For the text-containing cell, return its midpoint in (X, Y) coordinate format. 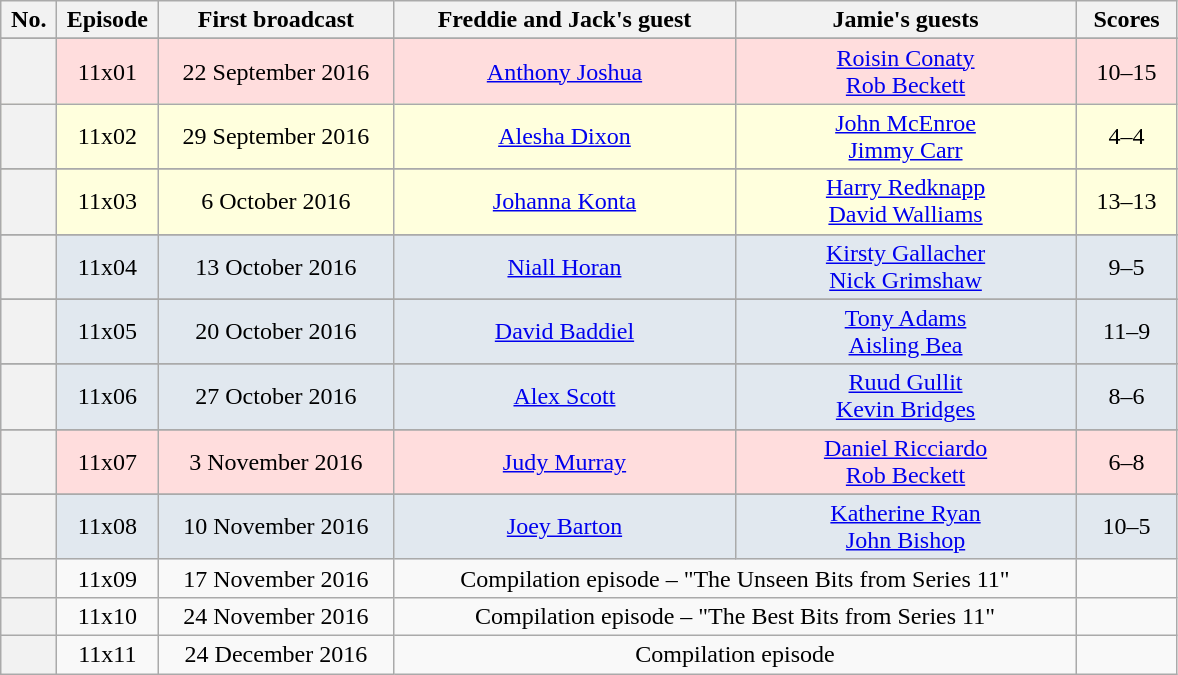
Roisin ConatyRob Beckett (906, 72)
Compilation episode – "The Best Bits from Series 11" (735, 616)
11x01 (108, 72)
Alesha Dixon (564, 136)
22 September 2016 (276, 72)
3 November 2016 (276, 462)
11–9 (1126, 332)
No. (29, 20)
Niall Horan (564, 266)
11x05 (108, 332)
Kirsty GallacherNick Grimshaw (906, 266)
First broadcast (276, 20)
17 November 2016 (276, 578)
Harry RedknappDavid Walliams (906, 202)
13–13 (1126, 202)
6–8 (1126, 462)
10–15 (1126, 72)
David Baddiel (564, 332)
11x04 (108, 266)
Judy Murray (564, 462)
11x09 (108, 578)
10–5 (1126, 526)
27 October 2016 (276, 396)
Compilation episode (735, 654)
11x08 (108, 526)
Freddie and Jack's guest (564, 20)
11x02 (108, 136)
Joey Barton (564, 526)
11x11 (108, 654)
10 November 2016 (276, 526)
Compilation episode – "The Unseen Bits from Series 11" (735, 578)
11x10 (108, 616)
24 December 2016 (276, 654)
11x07 (108, 462)
6 October 2016 (276, 202)
Alex Scott (564, 396)
Katherine RyanJohn Bishop (906, 526)
Scores (1126, 20)
4–4 (1126, 136)
Jamie's guests (906, 20)
24 November 2016 (276, 616)
John McEnroeJimmy Carr (906, 136)
20 October 2016 (276, 332)
13 October 2016 (276, 266)
29 September 2016 (276, 136)
Anthony Joshua (564, 72)
11x06 (108, 396)
Daniel RicciardoRob Beckett (906, 462)
Johanna Konta (564, 202)
9–5 (1126, 266)
8–6 (1126, 396)
Tony AdamsAisling Bea (906, 332)
Ruud GullitKevin Bridges (906, 396)
Episode (108, 20)
11x03 (108, 202)
